Provide the [X, Y] coordinate of the cell's center where the given text is located.  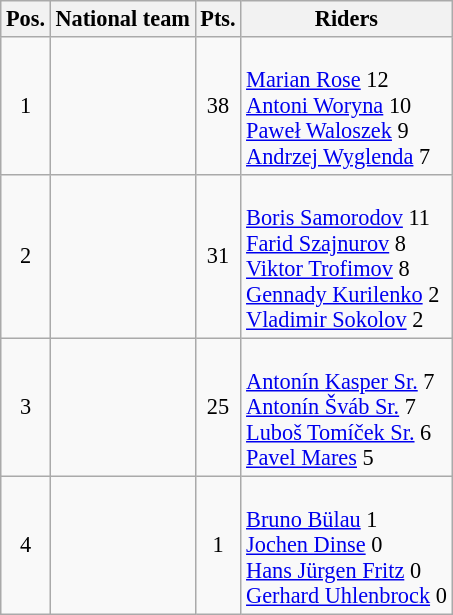
National team [122, 19]
3 [26, 407]
Pts. [218, 19]
Antonín Kasper Sr. 7 Antonín Šváb Sr. 7 Luboš Tomíček Sr. 6 Pavel Mares 5 [346, 407]
Pos. [26, 19]
38 [218, 106]
25 [218, 407]
4 [26, 545]
Marian Rose 12 Antoni Woryna 10 Paweł Waloszek 9 Andrzej Wyglenda 7 [346, 106]
Bruno Bülau 1 Jochen Dinse 0 Hans Jürgen Fritz 0 Gerhard Uhlenbrock 0 [346, 545]
Riders [346, 19]
31 [218, 256]
Boris Samorodov 11 Farid Szajnurov 8 Viktor Trofimov 8 Gennady Kurilenko 2 Vladimir Sokolov 2 [346, 256]
2 [26, 256]
